Capture the cell that displays the provided text and extract its [X, Y] central coordinate. 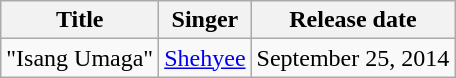
"Isang Umaga" [80, 58]
Singer [205, 20]
Release date [353, 20]
Shehyee [205, 58]
September 25, 2014 [353, 58]
Title [80, 20]
